For the text-containing cell, return its midpoint in [X, Y] coordinate format. 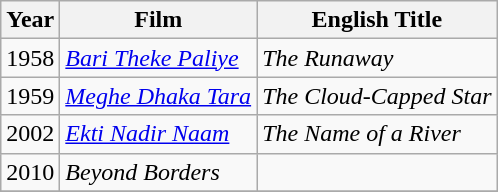
Meghe Dhaka Tara [158, 96]
1958 [30, 58]
The Runaway [377, 58]
Year [30, 20]
The Name of a River [377, 134]
Beyond Borders [158, 172]
Bari Theke Paliye [158, 58]
Film [158, 20]
Ekti Nadir Naam [158, 134]
The Cloud-Capped Star [377, 96]
2002 [30, 134]
English Title [377, 20]
1959 [30, 96]
2010 [30, 172]
